Identify which cell holds the provided text, then report its (X, Y) central coordinate. 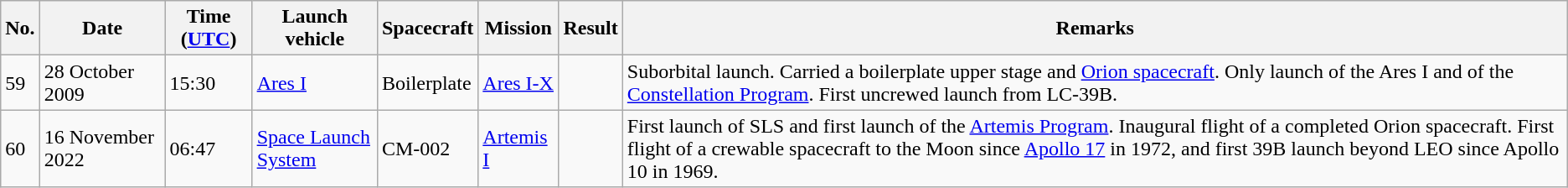
Time (UTC) (209, 29)
Artemis I (518, 149)
28 October 2009 (102, 82)
Result (591, 29)
Spacecraft (427, 29)
Remarks (1095, 29)
15:30 (209, 82)
Launch vehicle (315, 29)
Boilerplate (427, 82)
06:47 (209, 149)
Space Launch System (315, 149)
Ares I (315, 82)
16 November 2022 (102, 149)
CM-002 (427, 149)
60 (20, 149)
59 (20, 82)
Date (102, 29)
Ares I-X (518, 82)
Mission (518, 29)
No. (20, 29)
